Return the (x, y) coordinate for the center point of the cell that contains the specified text.  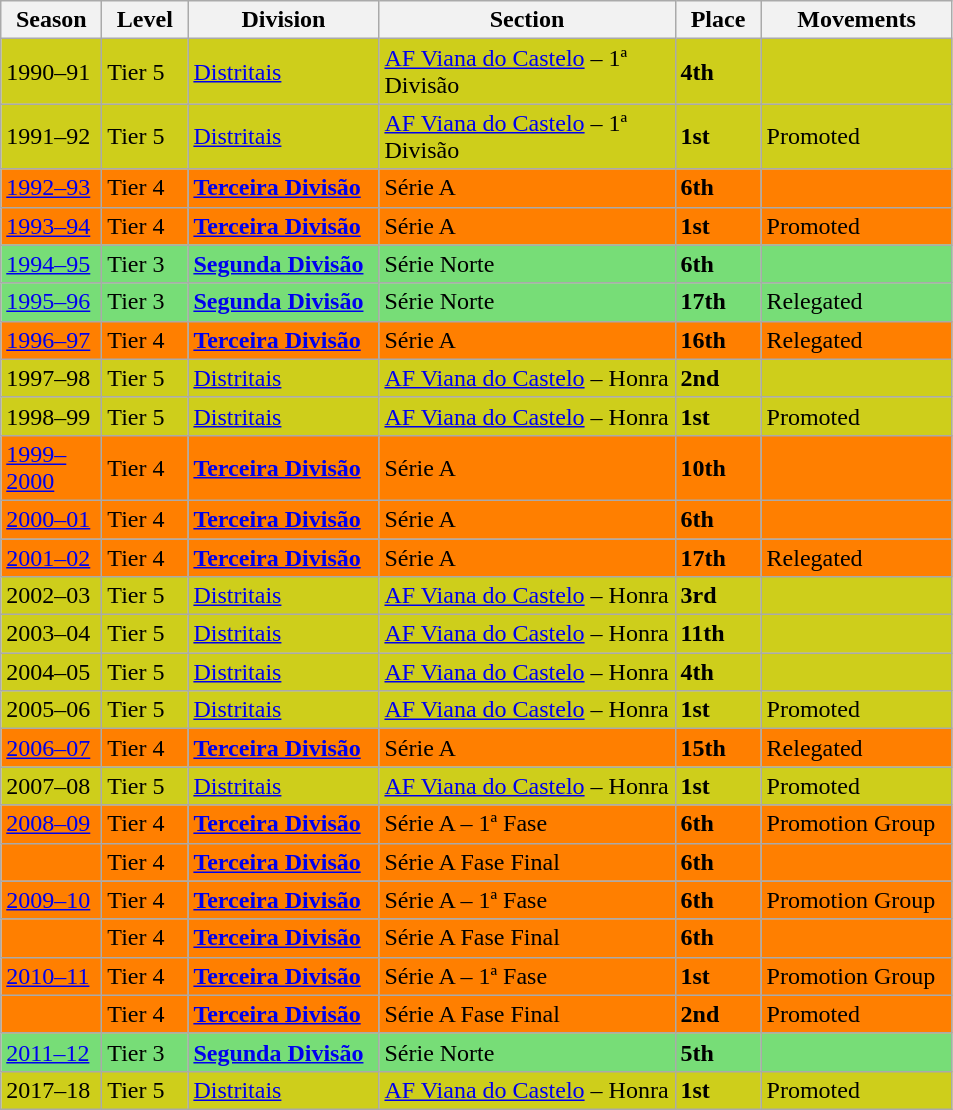
1996–97 (52, 340)
1993–94 (52, 226)
2017–18 (52, 1090)
Season (52, 20)
10th (718, 468)
2003–04 (52, 634)
2010–11 (52, 976)
1992–93 (52, 188)
1990–91 (52, 72)
Division (284, 20)
15th (718, 748)
3rd (718, 596)
1994–95 (52, 264)
1995–96 (52, 302)
1991–92 (52, 136)
Level (145, 20)
2004–05 (52, 672)
11th (718, 634)
2002–03 (52, 596)
2007–08 (52, 786)
2000–01 (52, 519)
Section (527, 20)
2009–10 (52, 900)
5th (718, 1052)
2006–07 (52, 748)
16th (718, 340)
Place (718, 20)
2005–06 (52, 710)
Movements (856, 20)
2001–02 (52, 557)
1999–2000 (52, 468)
2011–12 (52, 1052)
1997–98 (52, 378)
2008–09 (52, 824)
1998–99 (52, 416)
